Determine the (X, Y) coordinate at the center of the cell enclosing the given text.  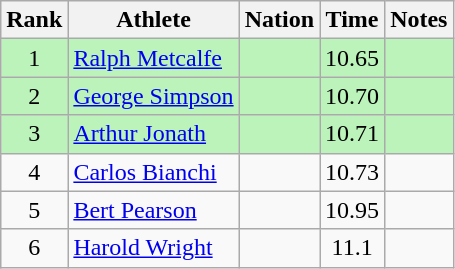
5 (34, 210)
Notes (419, 20)
2 (34, 96)
4 (34, 172)
Athlete (154, 20)
Arthur Jonath (154, 134)
6 (34, 248)
3 (34, 134)
10.71 (352, 134)
Harold Wright (154, 248)
Ralph Metcalfe (154, 58)
1 (34, 58)
10.95 (352, 210)
Time (352, 20)
Bert Pearson (154, 210)
10.65 (352, 58)
Rank (34, 20)
10.70 (352, 96)
Nation (279, 20)
10.73 (352, 172)
George Simpson (154, 96)
Carlos Bianchi (154, 172)
11.1 (352, 248)
